Extract the (x, y) coordinate from the center of the cell holding the provided text.  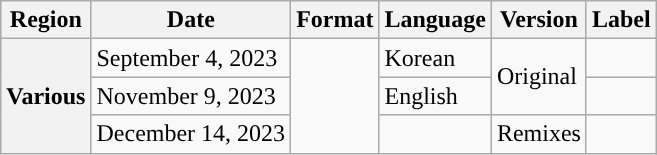
Label (621, 20)
November 9, 2023 (191, 96)
Region (46, 20)
December 14, 2023 (191, 134)
Original (538, 77)
Language (435, 20)
Version (538, 20)
Various (46, 96)
September 4, 2023 (191, 58)
English (435, 96)
Format (335, 20)
Korean (435, 58)
Date (191, 20)
Remixes (538, 134)
